Locate the cell with the specified text and output its (x, y) center coordinate. 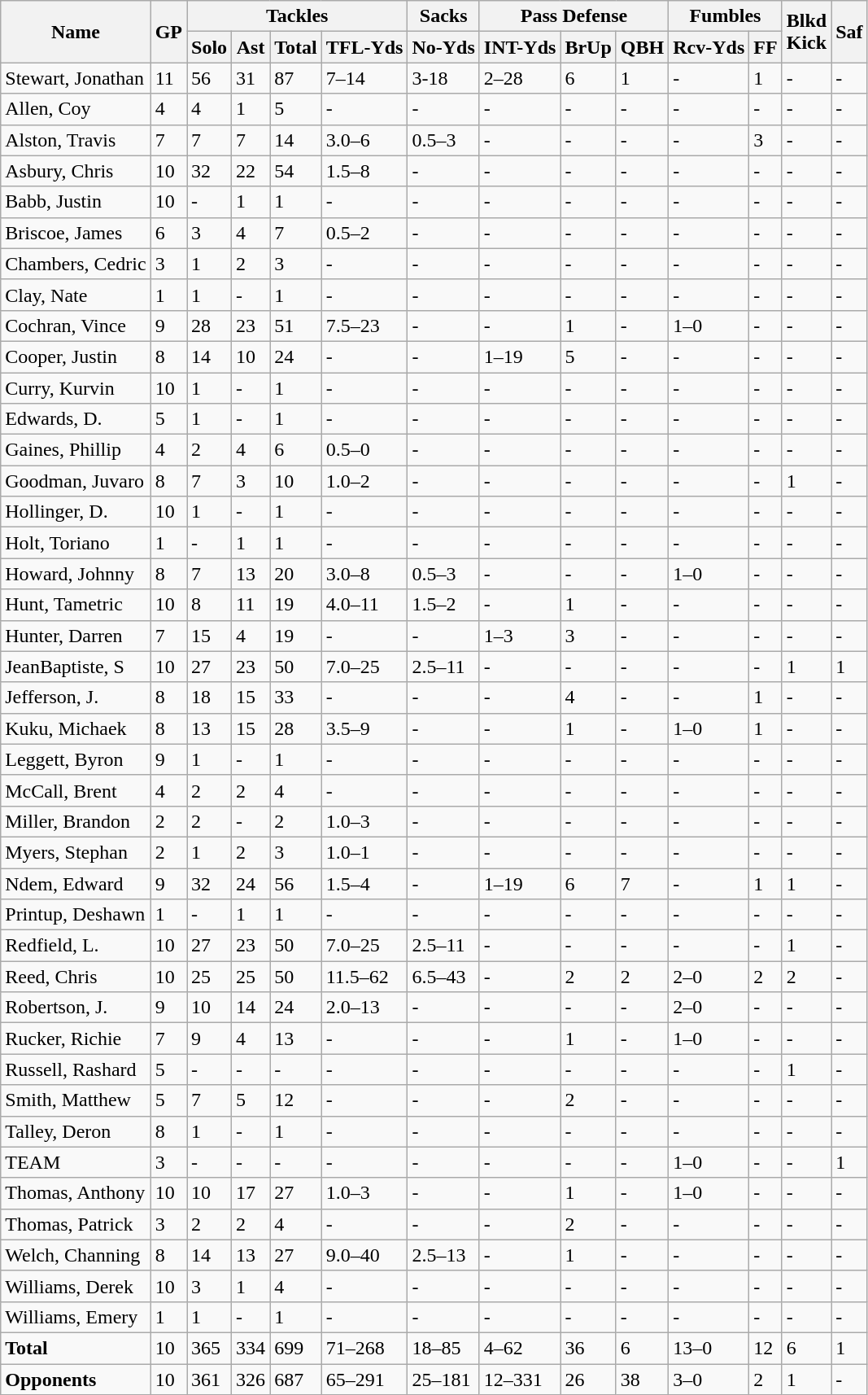
6.5–43 (443, 977)
17 (251, 1193)
Sacks (443, 16)
1.0–1 (364, 852)
Myers, Stephan (76, 852)
Redfield, L. (76, 946)
18–85 (443, 1348)
Allen, Coy (76, 109)
Smith, Matthew (76, 1100)
Reed, Chris (76, 977)
Rucker, Richie (76, 1039)
Curry, Kurvin (76, 388)
7.5–23 (364, 326)
Thomas, Patrick (76, 1224)
Talley, Deron (76, 1131)
687 (296, 1380)
Asbury, Chris (76, 171)
Howard, Johnny (76, 574)
87 (296, 78)
2.0–13 (364, 1008)
QBH (642, 47)
3.0–8 (364, 574)
54 (296, 171)
12–331 (520, 1380)
Printup, Deshawn (76, 915)
Rcv-Yds (709, 47)
Solo (210, 47)
Cooper, Justin (76, 356)
13–0 (709, 1348)
Saf (849, 32)
Jefferson, J. (76, 697)
22 (251, 171)
Name (76, 32)
Alston, Travis (76, 140)
1–3 (520, 636)
11.5–62 (364, 977)
38 (642, 1380)
51 (296, 326)
Russell, Rashard (76, 1069)
BrUp (588, 47)
Thomas, Anthony (76, 1193)
Briscoe, James (76, 233)
Hunter, Darren (76, 636)
Williams, Emery (76, 1317)
2.5–13 (443, 1255)
4.0–11 (364, 605)
Miller, Brandon (76, 821)
FF (765, 47)
4–62 (520, 1348)
18 (210, 697)
1.5–2 (443, 605)
3.5–9 (364, 728)
361 (210, 1380)
65–291 (364, 1380)
Kuku, Michaek (76, 728)
36 (588, 1348)
3.0–6 (364, 140)
Leggett, Byron (76, 759)
Stewart, Jonathan (76, 78)
McCall, Brent (76, 790)
Clay, Nate (76, 295)
Ast (251, 47)
334 (251, 1348)
BlkdKick (806, 32)
Opponents (76, 1380)
Gaines, Phillip (76, 450)
Hunt, Tametric (76, 605)
9.0–40 (364, 1255)
0.5–2 (364, 233)
No-Yds (443, 47)
Pass Defense (574, 16)
699 (296, 1348)
33 (296, 697)
JeanBaptiste, S (76, 667)
25–181 (443, 1380)
Edwards, D. (76, 419)
Babb, Justin (76, 202)
1.5–8 (364, 171)
Chambers, Cedric (76, 264)
3-18 (443, 78)
Tackles (298, 16)
Ndem, Edward (76, 883)
Robertson, J. (76, 1008)
3–0 (709, 1380)
0.5–0 (364, 450)
7–14 (364, 78)
326 (251, 1380)
Williams, Derek (76, 1286)
Goodman, Juvaro (76, 481)
1.0–2 (364, 481)
1.5–4 (364, 883)
31 (251, 78)
71–268 (364, 1348)
20 (296, 574)
GP (168, 32)
26 (588, 1380)
Welch, Channing (76, 1255)
TEAM (76, 1162)
365 (210, 1348)
Cochran, Vince (76, 326)
INT-Yds (520, 47)
Hollinger, D. (76, 512)
Fumbles (726, 16)
2–28 (520, 78)
TFL-Yds (364, 47)
Holt, Toriano (76, 543)
